Find where the given text appears and provide that cell's center as (x, y) coordinate. 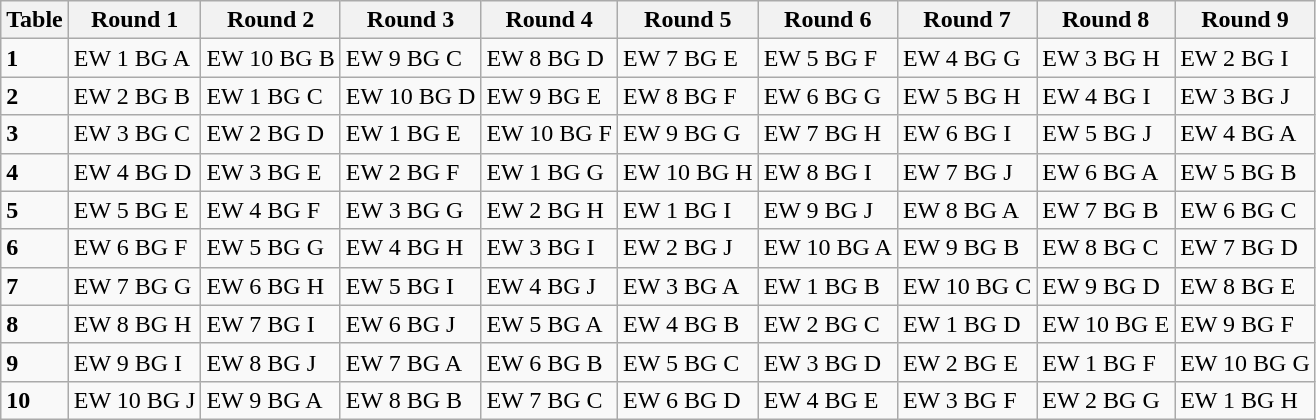
EW 7 BG A (410, 362)
EW 9 BG F (1246, 324)
EW 2 BG H (550, 210)
EW 2 BG C (828, 324)
Round 5 (688, 20)
EW 2 BG I (1246, 58)
EW 2 BG D (270, 134)
EW 4 BG A (1246, 134)
EW 8 BG B (410, 400)
EW 3 BG H (1106, 58)
EW 7 BG H (828, 134)
EW 3 BG A (688, 286)
EW 3 BG E (270, 172)
EW 6 BG F (134, 248)
EW 6 BG B (550, 362)
EW 1 BG B (828, 286)
EW 4 BG E (828, 400)
5 (35, 210)
Round 9 (1246, 20)
EW 2 BG G (1106, 400)
Round 7 (966, 20)
EW 3 BG G (410, 210)
EW 5 BG A (550, 324)
EW 6 BG I (966, 134)
EW 1 BG I (688, 210)
EW 6 BG A (1106, 172)
EW 4 BG G (966, 58)
EW 1 BG F (1106, 362)
EW 5 BG C (688, 362)
EW 10 BG B (270, 58)
EW 5 BG F (828, 58)
EW 10 BG C (966, 286)
Round 3 (410, 20)
EW 5 BG B (1246, 172)
EW 8 BG I (828, 172)
EW 7 BG C (550, 400)
EW 1 BG E (410, 134)
EW 10 BG J (134, 400)
EW 2 BG F (410, 172)
EW 8 BG A (966, 210)
EW 6 BG H (270, 286)
EW 8 BG J (270, 362)
EW 5 BG G (270, 248)
EW 5 BG J (1106, 134)
Round 6 (828, 20)
EW 3 BG D (828, 362)
EW 4 BG I (1106, 96)
EW 3 BG C (134, 134)
EW 2 BG B (134, 96)
EW 10 BG F (550, 134)
EW 7 BG D (1246, 248)
EW 10 BG G (1246, 362)
EW 8 BG E (1246, 286)
4 (35, 172)
7 (35, 286)
8 (35, 324)
EW 3 BG J (1246, 96)
EW 4 BG J (550, 286)
EW 9 BG A (270, 400)
9 (35, 362)
EW 4 BG F (270, 210)
EW 8 BG F (688, 96)
EW 1 BG A (134, 58)
EW 9 BG I (134, 362)
EW 9 BG C (410, 58)
EW 7 BG E (688, 58)
EW 8 BG D (550, 58)
EW 10 BG A (828, 248)
EW 1 BG D (966, 324)
Round 1 (134, 20)
EW 2 BG J (688, 248)
EW 5 BG H (966, 96)
EW 6 BG G (828, 96)
EW 1 BG G (550, 172)
EW 6 BG J (410, 324)
EW 8 BG H (134, 324)
2 (35, 96)
EW 9 BG E (550, 96)
EW 5 BG E (134, 210)
EW 6 BG D (688, 400)
EW 2 BG E (966, 362)
EW 9 BG G (688, 134)
EW 3 BG I (550, 248)
EW 9 BG D (1106, 286)
EW 10 BG H (688, 172)
EW 10 BG D (410, 96)
EW 1 BG H (1246, 400)
EW 9 BG B (966, 248)
Table (35, 20)
EW 4 BG B (688, 324)
EW 6 BG C (1246, 210)
EW 10 BG E (1106, 324)
3 (35, 134)
Round 4 (550, 20)
EW 5 BG I (410, 286)
Round 8 (1106, 20)
10 (35, 400)
EW 1 BG C (270, 96)
EW 8 BG C (1106, 248)
EW 9 BG J (828, 210)
EW 7 BG G (134, 286)
EW 7 BG B (1106, 210)
EW 7 BG J (966, 172)
EW 4 BG H (410, 248)
6 (35, 248)
EW 4 BG D (134, 172)
Round 2 (270, 20)
1 (35, 58)
EW 3 BG F (966, 400)
EW 7 BG I (270, 324)
